Output the (X, Y) coordinate of the center of the cell containing the given text.  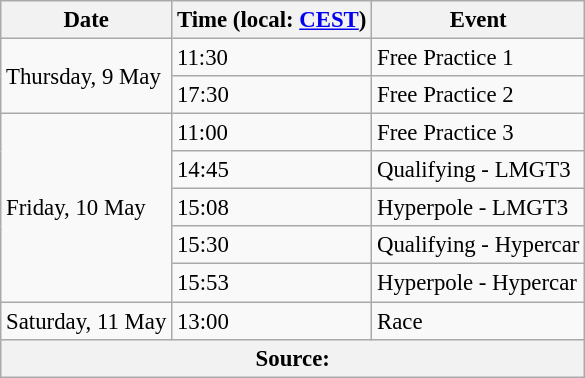
Hyperpole - LMGT3 (478, 208)
Thursday, 9 May (86, 76)
15:53 (272, 283)
15:08 (272, 208)
Date (86, 20)
Friday, 10 May (86, 208)
Qualifying - LMGT3 (478, 170)
11:00 (272, 133)
13:00 (272, 321)
Time (local: CEST) (272, 20)
Free Practice 2 (478, 95)
Source: (293, 358)
Free Practice 3 (478, 133)
Saturday, 11 May (86, 321)
15:30 (272, 245)
Hyperpole - Hypercar (478, 283)
Qualifying - Hypercar (478, 245)
Free Practice 1 (478, 58)
14:45 (272, 170)
11:30 (272, 58)
Event (478, 20)
Race (478, 321)
17:30 (272, 95)
